Determine the [x, y] coordinate at the center of the cell enclosing the given text.  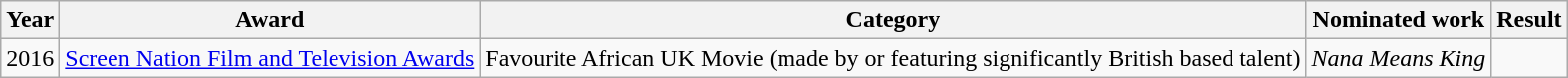
Result [1529, 20]
Screen Nation Film and Television Awards [270, 58]
Favourite African UK Movie (made by or featuring significantly British based talent) [893, 58]
Nana Means King [1399, 58]
2016 [30, 58]
Category [893, 20]
Award [270, 20]
Year [30, 20]
Nominated work [1399, 20]
